Output the (x, y) coordinate of the center of the cell containing the given text.  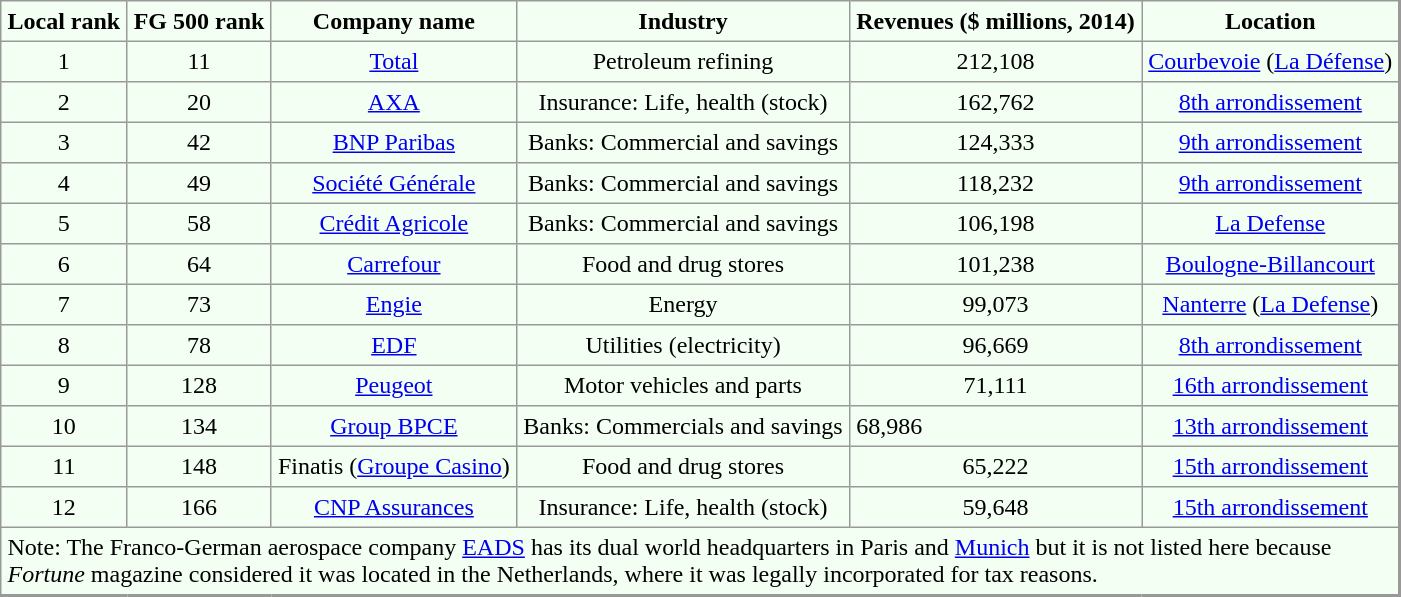
8 (64, 345)
CNP Assurances (394, 507)
106,198 (995, 223)
Revenues ($ millions, 2014) (995, 21)
148 (199, 466)
6 (64, 264)
La Defense (1271, 223)
Motor vehicles and parts (684, 385)
Local rank (64, 21)
49 (199, 183)
Banks: Commercials and savings (684, 426)
7 (64, 304)
65,222 (995, 466)
68,986 (995, 426)
Industry (684, 21)
71,111 (995, 385)
BNP Paribas (394, 142)
1 (64, 61)
166 (199, 507)
99,073 (995, 304)
3 (64, 142)
Courbevoie (La Défense) (1271, 61)
59,648 (995, 507)
Petroleum refining (684, 61)
Utilities (electricity) (684, 345)
Total (394, 61)
AXA (394, 102)
124,333 (995, 142)
118,232 (995, 183)
212,108 (995, 61)
16th arrondissement (1271, 385)
Société Générale (394, 183)
162,762 (995, 102)
Boulogne-Billancourt (1271, 264)
64 (199, 264)
12 (64, 507)
Company name (394, 21)
20 (199, 102)
73 (199, 304)
42 (199, 142)
Peugeot (394, 385)
EDF (394, 345)
FG 500 rank (199, 21)
9 (64, 385)
4 (64, 183)
2 (64, 102)
Crédit Agricole (394, 223)
Engie (394, 304)
Group BPCE (394, 426)
13th arrondissement (1271, 426)
Location (1271, 21)
128 (199, 385)
58 (199, 223)
Energy (684, 304)
78 (199, 345)
Nanterre (La Defense) (1271, 304)
134 (199, 426)
Finatis (Groupe Casino) (394, 466)
10 (64, 426)
96,669 (995, 345)
Carrefour (394, 264)
5 (64, 223)
101,238 (995, 264)
